Identify which cell holds the provided text, then report its [X, Y] central coordinate. 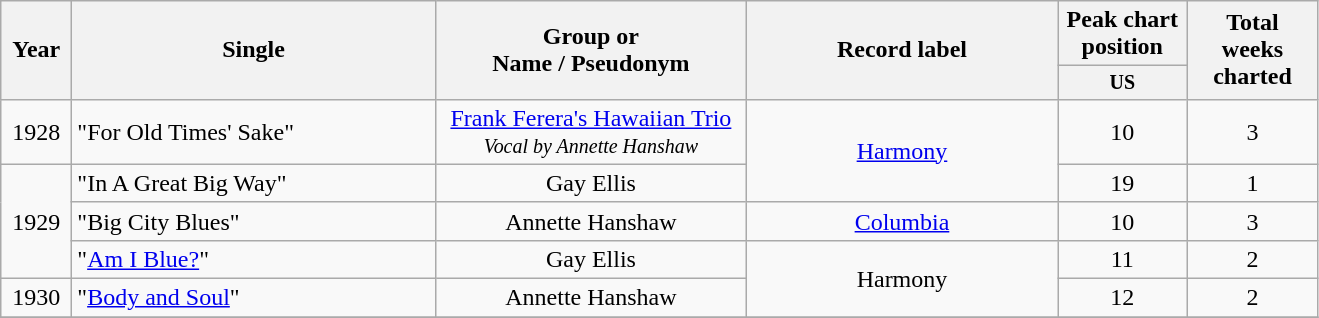
19 [1122, 183]
Columbia [902, 221]
Single [254, 50]
1928 [36, 132]
Year [36, 50]
Record label [902, 50]
"Body and Soul" [254, 298]
1930 [36, 298]
Group orName / Pseudonym [590, 50]
Totalweekscharted [1252, 50]
"In A Great Big Way" [254, 183]
US [1122, 82]
"Big City Blues" [254, 221]
Peak chart position [1122, 34]
"For Old Times' Sake" [254, 132]
12 [1122, 298]
"Am I Blue?" [254, 259]
Frank Ferera's Hawaiian TrioVocal by Annette Hanshaw [590, 132]
1 [1252, 183]
1929 [36, 221]
11 [1122, 259]
